Extract the [x, y] coordinate from the center of the cell holding the provided text.  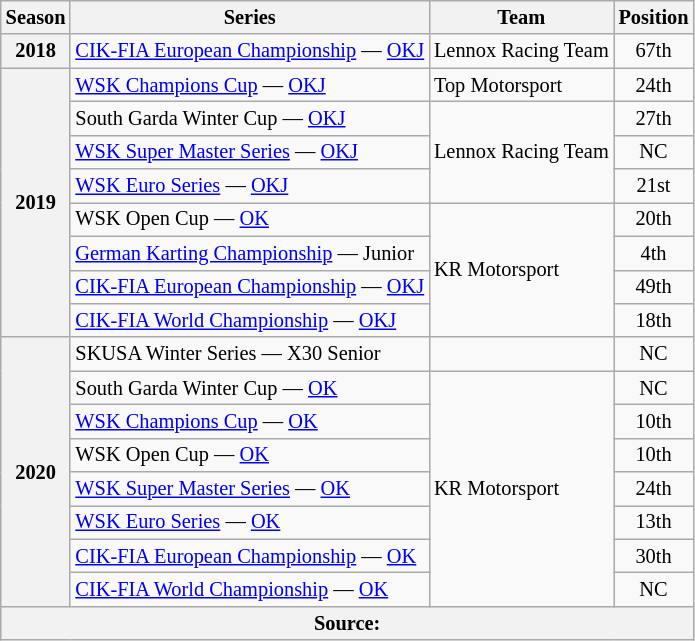
German Karting Championship — Junior [250, 253]
Series [250, 17]
Team [522, 17]
South Garda Winter Cup — OKJ [250, 118]
2018 [36, 51]
2019 [36, 202]
27th [654, 118]
WSK Euro Series — OK [250, 522]
WSK Euro Series — OKJ [250, 186]
13th [654, 522]
WSK Super Master Series — OK [250, 489]
CIK-FIA World Championship — OKJ [250, 320]
2020 [36, 472]
49th [654, 287]
67th [654, 51]
WSK Champions Cup — OK [250, 421]
4th [654, 253]
Position [654, 17]
WSK Champions Cup — OKJ [250, 85]
30th [654, 556]
SKUSA Winter Series — X30 Senior [250, 354]
Season [36, 17]
CIK-FIA World Championship — OK [250, 589]
Top Motorsport [522, 85]
Source: [348, 623]
21st [654, 186]
20th [654, 219]
18th [654, 320]
WSK Super Master Series — OKJ [250, 152]
South Garda Winter Cup — OK [250, 388]
CIK-FIA European Championship — OK [250, 556]
